From the cell containing the given text, extract its center point as [x, y] coordinate. 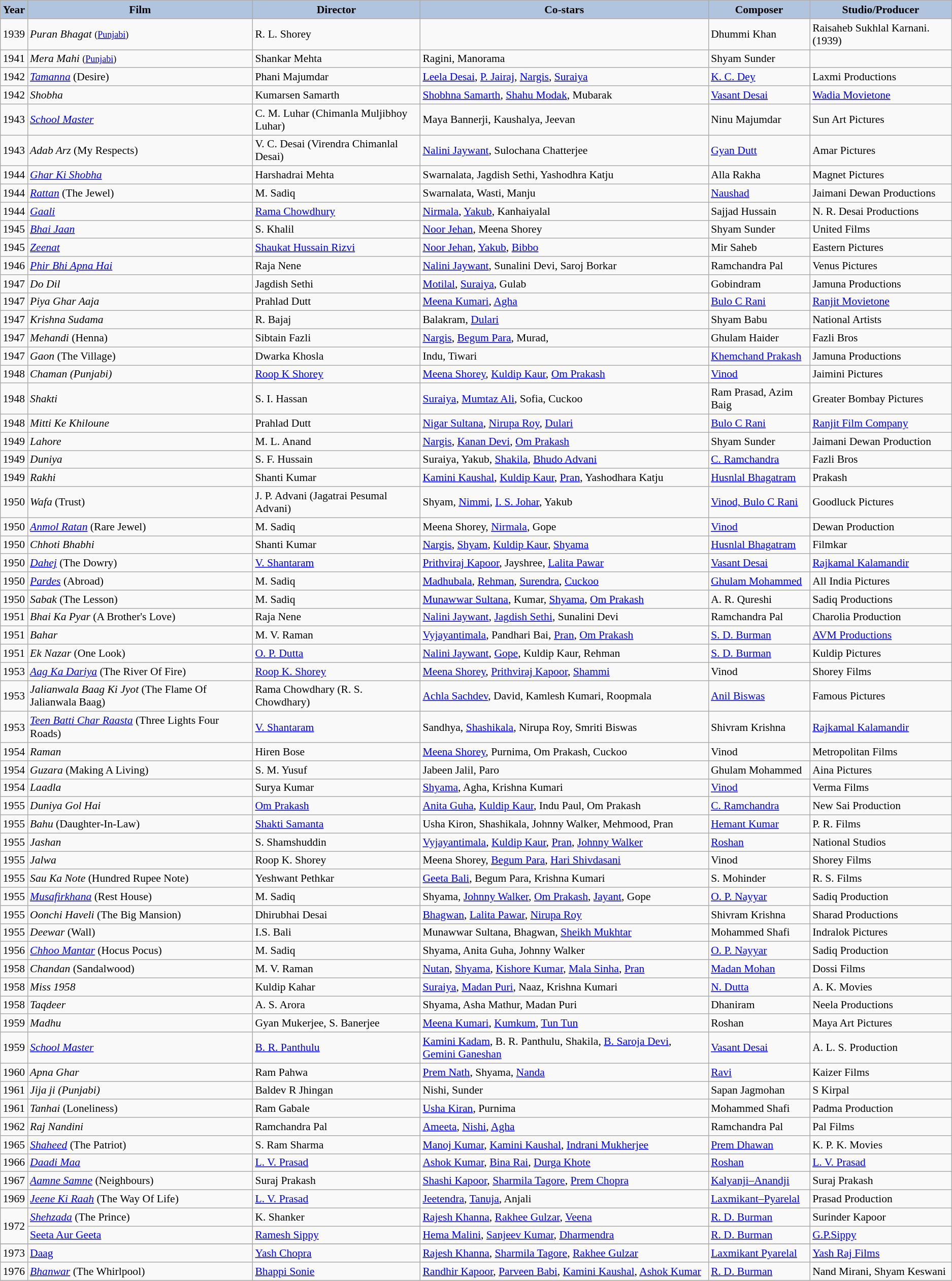
Ragini, Manorama [564, 59]
1941 [14, 59]
Jabeen Jalil, Paro [564, 770]
Ek Nazar (One Look) [140, 654]
Meena Kumari, Agha [564, 302]
Rajesh Khanna, Rakhee Gulzar, Veena [564, 1217]
Indu, Tiwari [564, 356]
Sapan Jagmohan [759, 1091]
G.P.Sippy [880, 1235]
Bahar [140, 635]
Geeta Bali, Begum Para, Krishna Kumari [564, 879]
Ram Prasad, Azim Baig [759, 399]
Hiren Bose [336, 752]
Kuldip Pictures [880, 654]
Noor Jehan, Meena Shorey [564, 230]
Rajesh Khanna, Sharmila Tagore, Rakhee Gulzar [564, 1254]
Gyan Dutt [759, 150]
Nigar Sultana, Nirupa Roy, Dulari [564, 424]
Chhoo Mantar (Hocus Pocus) [140, 951]
M. L. Anand [336, 441]
Surya Kumar [336, 788]
Wafa (Trust) [140, 502]
Nishi, Sunder [564, 1091]
Randhir Kapoor, Parveen Babi, Kamini Kaushal, Ashok Kumar [564, 1271]
Phani Majumdar [336, 77]
Kumarsen Samarth [336, 95]
V. C. Desai (Virendra Chimanlal Desai) [336, 150]
Metropolitan Films [880, 752]
Alla Rakha [759, 175]
Tanhai (Loneliness) [140, 1109]
Raman [140, 752]
Zeenat [140, 248]
Seeta Aur Geeta [140, 1235]
Sabak (The Lesson) [140, 599]
Aina Pictures [880, 770]
1973 [14, 1254]
Sau Ka Note (Hundred Rupee Note) [140, 879]
Magnet Pictures [880, 175]
Oonchi Haveli (The Big Mansion) [140, 915]
Co-stars [564, 10]
Director [336, 10]
Sharad Productions [880, 915]
Meena Shorey, Kuldip Kaur, Om Prakash [564, 374]
Shashi Kapoor, Sharmila Tagore, Prem Chopra [564, 1181]
Shobha [140, 95]
Nalini Jaywant, Gope, Kuldip Kaur, Rehman [564, 654]
S. Mohinder [759, 879]
S. I. Hassan [336, 399]
Rama Chowdhury [336, 211]
Guzara (Making A Living) [140, 770]
Composer [759, 10]
R. S. Films [880, 879]
Venus Pictures [880, 266]
Jaimini Pictures [880, 374]
R. L. Shorey [336, 35]
Amar Pictures [880, 150]
Nalini Jaywant, Sulochana Chatterjee [564, 150]
Jija ji (Punjabi) [140, 1091]
New Sai Production [880, 806]
Ravi [759, 1072]
Miss 1958 [140, 987]
Ranjit Film Company [880, 424]
Prem Nath, Shyama, Nanda [564, 1072]
Sadiq Productions [880, 599]
Eastern Pictures [880, 248]
Duniya Gol Hai [140, 806]
Meena Shorey, Begum Para, Hari Shivdasani [564, 860]
Meena Shorey, Purnima, Om Prakash, Cuckoo [564, 752]
S. Ram Sharma [336, 1145]
Shobhna Samarth, Shahu Modak, Mubarak [564, 95]
S. M. Yusuf [336, 770]
Ninu Majumdar [759, 120]
Shaheed (The Patriot) [140, 1145]
Vyjayantimala, Pandhari Bai, Pran, Om Prakash [564, 635]
Harshadrai Mehta [336, 175]
Ghulam Haider [759, 338]
1969 [14, 1199]
Laxmikant–Pyarelal [759, 1199]
Prasad Production [880, 1199]
Ram Pahwa [336, 1072]
Leela Desai, P. Jairaj, Nargis, Suraiya [564, 77]
Vinod, Bulo C Rani [759, 502]
Nutan, Shyama, Kishore Kumar, Mala Sinha, Pran [564, 969]
AVM Productions [880, 635]
Pal Films [880, 1127]
Jalianwala Baag Ki Jyot (The Flame Of Jalianwala Baag) [140, 696]
Yash Chopra [336, 1254]
I.S. Bali [336, 933]
Adab Arz (My Respects) [140, 150]
Mir Saheb [759, 248]
Daadi Maa [140, 1163]
Musafirkhana (Rest House) [140, 896]
P. R. Films [880, 824]
National Artists [880, 320]
Noor Jehan, Yakub, Bibbo [564, 248]
Deewar (Wall) [140, 933]
Roop K Shorey [336, 374]
Rattan (The Jewel) [140, 194]
Dhirubhai Desai [336, 915]
Nalini Jaywant, Sunalini Devi, Saroj Borkar [564, 266]
Gaon (The Village) [140, 356]
Anil Biswas [759, 696]
Nargis, Begum Para, Murad, [564, 338]
1956 [14, 951]
O. P. Dutta [336, 654]
Dewan Production [880, 527]
Shyama, Asha Mathur, Madan Puri [564, 1005]
Ram Gabale [336, 1109]
N. Dutta [759, 987]
Yash Raj Films [880, 1254]
N. R. Desai Productions [880, 211]
Phir Bhi Apna Hai [140, 266]
1976 [14, 1271]
Meena Shorey, Prithviraj Kapoor, Shammi [564, 671]
Dhummi Khan [759, 35]
Aag Ka Dariya (The River Of Fire) [140, 671]
Shyam, Nimmi, I. S. Johar, Yakub [564, 502]
Jashan [140, 842]
Usha Kiran, Purnima [564, 1109]
Shankar Mehta [336, 59]
Famous Pictures [880, 696]
Mera Mahi (Punjabi) [140, 59]
S. Shamshuddin [336, 842]
Year [14, 10]
Suraiya, Mumtaz Ali, Sofia, Cuckoo [564, 399]
S. Khalil [336, 230]
Shyama, Anita Guha, Johnny Walker [564, 951]
Sajjad Hussain [759, 211]
All India Pictures [880, 581]
Greater Bombay Pictures [880, 399]
1939 [14, 35]
Surinder Kapoor [880, 1217]
Studio/Producer [880, 10]
Tamanna (Desire) [140, 77]
Kamini Kadam, B. R. Panthulu, Shakila, B. Saroja Devi, Gemini Ganeshan [564, 1047]
Kalyanji–Anandji [759, 1181]
Laxmi Productions [880, 77]
Jeetendra, Tanuja, Anjali [564, 1199]
Jaimani Dewan Productions [880, 194]
A. S. Arora [336, 1005]
Duniya [140, 460]
K. C. Dey [759, 77]
Laadla [140, 788]
Mitti Ke Khiloune [140, 424]
Gobindram [759, 284]
Swarnalata, Jagdish Sethi, Yashodhra Katju [564, 175]
Madan Mohan [759, 969]
Jagdish Sethi [336, 284]
Nalini Jaywant, Jagdish Sethi, Sunalini Devi [564, 617]
Nargis, Shyam, Kuldip Kaur, Shyama [564, 545]
Nargis, Kanan Devi, Om Prakash [564, 441]
Chaman (Punjabi) [140, 374]
Shaukat Hussain Rizvi [336, 248]
Shehzada (The Prince) [140, 1217]
Dossi Films [880, 969]
Shakti Samanta [336, 824]
Maya Bannerji, Kaushalya, Jeevan [564, 120]
Ramesh Sippy [336, 1235]
Kaizer Films [880, 1072]
Krishna Sudama [140, 320]
Rama Chowdhary (R. S. Chowdhary) [336, 696]
Dahej (The Dowry) [140, 563]
R. Bajaj [336, 320]
Shyama, Agha, Krishna Kumari [564, 788]
Dhaniram [759, 1005]
1966 [14, 1163]
Motilal, Suraiya, Gulab [564, 284]
Daag [140, 1254]
Bhanwar (The Whirlpool) [140, 1271]
Indralok Pictures [880, 933]
Vyjayantimala, Kuldip Kaur, Pran, Johnny Walker [564, 842]
Padma Production [880, 1109]
Lahore [140, 441]
Prem Dhawan [759, 1145]
Apna Ghar [140, 1072]
Madhubala, Rehman, Surendra, Cuckoo [564, 581]
Raj Nandini [140, 1127]
1965 [14, 1145]
Baldev R Jhingan [336, 1091]
Neela Productions [880, 1005]
Verma Films [880, 788]
Sibtain Fazli [336, 338]
K. P. K. Movies [880, 1145]
Ashok Kumar, Bina Rai, Durga Khote [564, 1163]
C. M. Luhar (Chimanla Muljibhoy Luhar) [336, 120]
Jeene Ki Raah (The Way Of Life) [140, 1199]
Pardes (Abroad) [140, 581]
Bahu (Daughter-In-Law) [140, 824]
Naushad [759, 194]
Jalwa [140, 860]
Nirmala, Yakub, Kanhaiyalal [564, 211]
Chhoti Bhabhi [140, 545]
Charolia Production [880, 617]
Shyama, Johnny Walker, Om Prakash, Jayant, Gope [564, 896]
Gaali [140, 211]
Kamini Kaushal, Kuldip Kaur, Pran, Yashodhara Katju [564, 478]
1960 [14, 1072]
1972 [14, 1226]
Film [140, 10]
Sun Art Pictures [880, 120]
Teen Batti Char Raasta (Three Lights Four Roads) [140, 727]
Taqdeer [140, 1005]
Sandhya, Shashikala, Nirupa Roy, Smriti Biswas [564, 727]
Prithviraj Kapoor, Jayshree, Lalita Pawar [564, 563]
Ranjit Movietone [880, 302]
A. R. Qureshi [759, 599]
Bhagwan, Lalita Pawar, Nirupa Roy [564, 915]
Prakash [880, 478]
Ameeta, Nishi, Agha [564, 1127]
Shyam Babu [759, 320]
Jaimani Dewan Production [880, 441]
Meena Shorey, Nirmala, Gope [564, 527]
Ghar Ki Shobha [140, 175]
Nand Mirani, Shyam Keswani [880, 1271]
S Kirpal [880, 1091]
Shakti [140, 399]
Maya Art Pictures [880, 1023]
Yeshwant Pethkar [336, 879]
Khemchand Prakash [759, 356]
Anita Guha, Kuldip Kaur, Indu Paul, Om Prakash [564, 806]
Mehandi (Henna) [140, 338]
Do Dil [140, 284]
Bhappi Sonie [336, 1271]
Swarnalata, Wasti, Manju [564, 194]
1962 [14, 1127]
J. P. Advani (Jagatrai Pesumal Advani) [336, 502]
Usha Kiron, Shashikala, Johnny Walker, Mehmood, Pran [564, 824]
Bhai Jaan [140, 230]
Goodluck Pictures [880, 502]
Chandan (Sandalwood) [140, 969]
Puran Bhagat (Punjabi) [140, 35]
Piya Ghar Aaja [140, 302]
Meena Kumari, Kumkum, Tun Tun [564, 1023]
1946 [14, 266]
1967 [14, 1181]
Munawwar Sultana, Bhagwan, Sheikh Mukhtar [564, 933]
Manoj Kumar, Kamini Kaushal, Indrani Mukherjee [564, 1145]
Hemant Kumar [759, 824]
Kuldip Kahar [336, 987]
National Studios [880, 842]
Aamne Samne (Neighbours) [140, 1181]
B. R. Panthulu [336, 1047]
Filmkar [880, 545]
Bhai Ka Pyar (A Brother's Love) [140, 617]
Munawwar Sultana, Kumar, Shyama, Om Prakash [564, 599]
Madhu [140, 1023]
Achla Sachdev, David, Kamlesh Kumari, Roopmala [564, 696]
S. F. Hussain [336, 460]
Dwarka Khosla [336, 356]
A. L. S. Production [880, 1047]
Laxmikant Pyarelal [759, 1254]
Suraiya, Yakub, Shakila, Bhudo Advani [564, 460]
United Films [880, 230]
Om Prakash [336, 806]
Raisaheb Sukhlal Karnani. (1939) [880, 35]
Wadia Movietone [880, 95]
Hema Malini, Sanjeev Kumar, Dharmendra [564, 1235]
Anmol Ratan (Rare Jewel) [140, 527]
K. Shanker [336, 1217]
A. K. Movies [880, 987]
Suraiya, Madan Puri, Naaz, Krishna Kumari [564, 987]
Gyan Mukerjee, S. Banerjee [336, 1023]
Balakram, Dulari [564, 320]
Rakhi [140, 478]
